Return [x, y] of the center of cell containing provided text 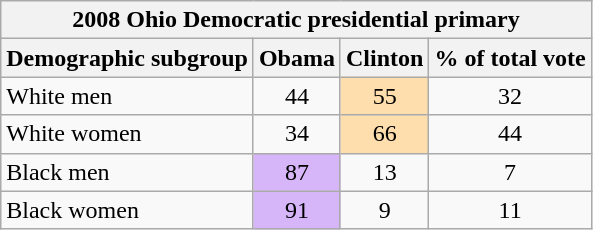
Clinton [384, 58]
Black women [128, 210]
White women [128, 134]
Obama [296, 58]
32 [510, 96]
11 [510, 210]
66 [384, 134]
9 [384, 210]
55 [384, 96]
2008 Ohio Democratic presidential primary [296, 20]
Demographic subgroup [128, 58]
13 [384, 172]
White men [128, 96]
91 [296, 210]
7 [510, 172]
Black men [128, 172]
% of total vote [510, 58]
87 [296, 172]
34 [296, 134]
